Output the [x, y] coordinate of the center of the cell containing the given text.  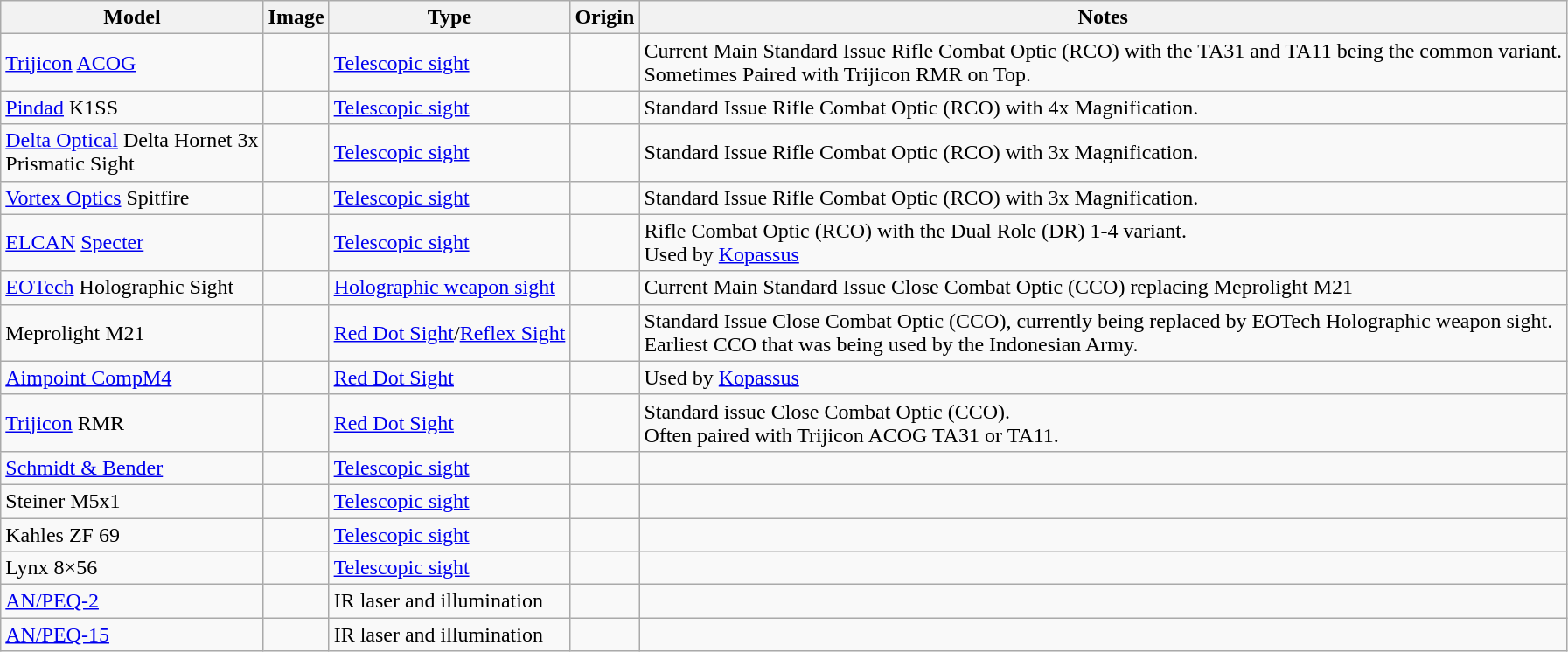
Used by Kopassus [1104, 378]
Rifle Combat Optic (RCO) with the Dual Role (DR) 1-4 variant.Used by Kopassus [1104, 243]
Origin [605, 17]
EOTech Holographic Sight [132, 288]
Steiner M5x1 [132, 501]
AN/PEQ-15 [132, 635]
Aimpoint CompM4 [132, 378]
Type [449, 17]
Delta Optical Delta Hornet 3xPrismatic Sight [132, 152]
Trijicon ACOG [132, 63]
AN/PEQ-2 [132, 601]
Image [296, 17]
Schmidt & Bender [132, 468]
Standard Issue Rifle Combat Optic (RCO) with 4x Magnification. [1104, 108]
ELCAN Specter [132, 243]
Pindad K1SS [132, 108]
Standard issue Close Combat Optic (CCO).Often paired with Trijicon ACOG TA31 or TA11. [1104, 423]
Trijicon RMR [132, 423]
Notes [1104, 17]
Vortex Optics Spitfire [132, 198]
Current Main Standard Issue Close Combat Optic (CCO) replacing Meprolight M21 [1104, 288]
Holographic weapon sight [449, 288]
Red Dot Sight/Reflex Sight [449, 332]
Meprolight M21 [132, 332]
Model [132, 17]
Lynx 8×56 [132, 568]
Kahles ZF 69 [132, 534]
Current Main Standard Issue Rifle Combat Optic (RCO) with the TA31 and TA11 being the common variant.Sometimes Paired with Trijicon RMR on Top. [1104, 63]
